Search for the cell housing the specified text and yield its (x, y) center coordinate. 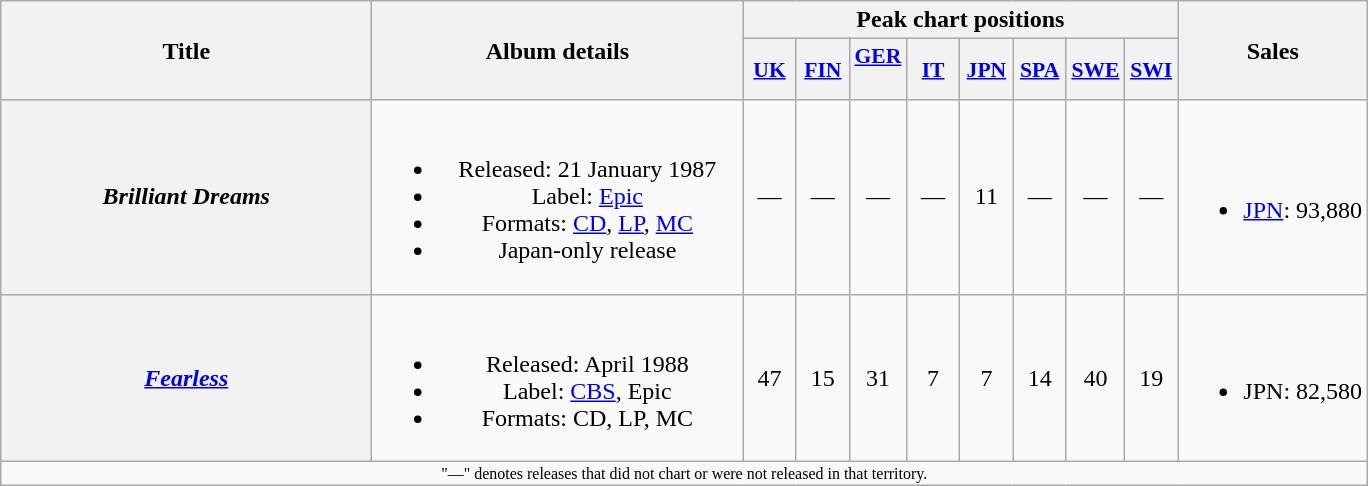
JPN (986, 70)
47 (770, 378)
14 (1040, 378)
Title (186, 50)
Released: April 1988Label: CBS, EpicFormats: CD, LP, MC (558, 378)
11 (986, 197)
Fearless (186, 378)
31 (878, 378)
IT (932, 70)
UK (770, 70)
Sales (1273, 50)
40 (1095, 378)
Peak chart positions (960, 20)
SWE (1095, 70)
Brilliant Dreams (186, 197)
JPN: 82,580 (1273, 378)
GER (878, 70)
SPA (1040, 70)
JPN: 93,880 (1273, 197)
19 (1152, 378)
Album details (558, 50)
Released: 21 January 1987Label: EpicFormats: CD, LP, MCJapan-only release (558, 197)
FIN (822, 70)
15 (822, 378)
SWI (1152, 70)
"—" denotes releases that did not chart or were not released in that territory. (684, 473)
